Identify which cell holds the provided text, then report its (x, y) central coordinate. 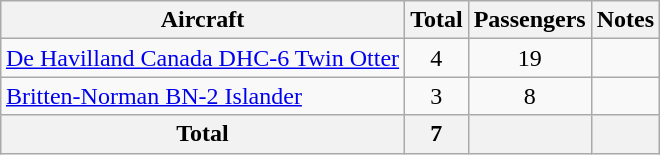
19 (530, 58)
4 (437, 58)
Passengers (530, 20)
Aircraft (202, 20)
Britten-Norman BN-2 Islander (202, 96)
3 (437, 96)
Notes (625, 20)
De Havilland Canada DHC-6 Twin Otter (202, 58)
8 (530, 96)
7 (437, 134)
